Locate the cell with the specified text and output its (X, Y) center coordinate. 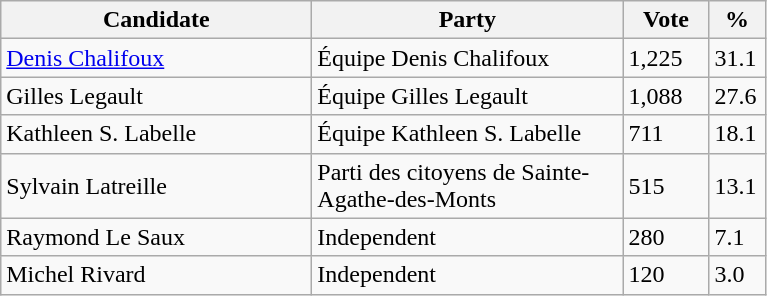
Denis Chalifoux (156, 58)
Raymond Le Saux (156, 237)
Sylvain Latreille (156, 186)
Party (468, 20)
Michel Rivard (156, 275)
280 (666, 237)
31.1 (737, 58)
711 (666, 134)
120 (666, 275)
515 (666, 186)
3.0 (737, 275)
% (737, 20)
Parti des citoyens de Sainte-Agathe-des-Monts (468, 186)
Candidate (156, 20)
27.6 (737, 96)
Kathleen S. Labelle (156, 134)
1,088 (666, 96)
18.1 (737, 134)
Gilles Legault (156, 96)
1,225 (666, 58)
Équipe Gilles Legault (468, 96)
13.1 (737, 186)
Vote (666, 20)
Équipe Kathleen S. Labelle (468, 134)
Équipe Denis Chalifoux (468, 58)
7.1 (737, 237)
